Search for the cell housing the specified text and yield its (x, y) center coordinate. 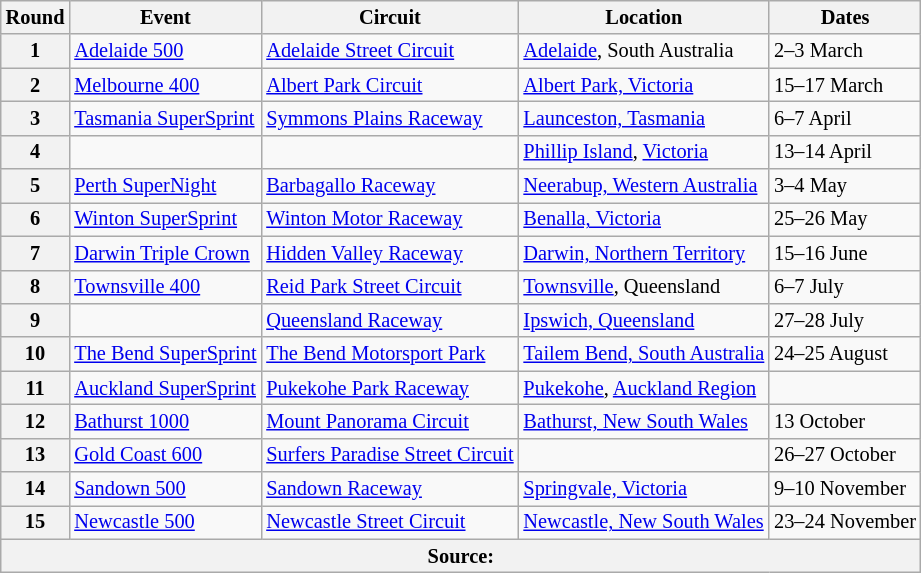
15 (36, 522)
Adelaide 500 (165, 51)
Reid Park Street Circuit (390, 287)
Neerabup, Western Australia (644, 186)
Round (36, 17)
Winton Motor Raceway (390, 219)
3 (36, 118)
13 October (845, 421)
7 (36, 253)
Darwin, Northern Territory (644, 253)
3–4 May (845, 186)
Symmons Plains Raceway (390, 118)
Ipswich, Queensland (644, 320)
24–25 August (845, 354)
13 (36, 455)
Townsville, Queensland (644, 287)
Source: (461, 556)
Surfers Paradise Street Circuit (390, 455)
Tasmania SuperSprint (165, 118)
Pukekohe, Auckland Region (644, 388)
The Bend Motorsport Park (390, 354)
Newcastle, New South Wales (644, 522)
4 (36, 152)
Darwin Triple Crown (165, 253)
Springvale, Victoria (644, 489)
Phillip Island, Victoria (644, 152)
Sandown Raceway (390, 489)
Perth SuperNight (165, 186)
9 (36, 320)
2 (36, 85)
Bathurst 1000 (165, 421)
Barbagallo Raceway (390, 186)
25–26 May (845, 219)
Winton SuperSprint (165, 219)
23–24 November (845, 522)
Circuit (390, 17)
The Bend SuperSprint (165, 354)
Auckland SuperSprint (165, 388)
15–16 June (845, 253)
15–17 March (845, 85)
13–14 April (845, 152)
Bathurst, New South Wales (644, 421)
6 (36, 219)
Adelaide, South Australia (644, 51)
Albert Park, Victoria (644, 85)
Townsville 400 (165, 287)
12 (36, 421)
Queensland Raceway (390, 320)
Tailem Bend, South Australia (644, 354)
11 (36, 388)
26–27 October (845, 455)
Mount Panorama Circuit (390, 421)
Gold Coast 600 (165, 455)
Pukekohe Park Raceway (390, 388)
14 (36, 489)
Benalla, Victoria (644, 219)
9–10 November (845, 489)
6–7 April (845, 118)
Newcastle 500 (165, 522)
Adelaide Street Circuit (390, 51)
5 (36, 186)
Newcastle Street Circuit (390, 522)
Dates (845, 17)
Sandown 500 (165, 489)
Event (165, 17)
6–7 July (845, 287)
10 (36, 354)
Hidden Valley Raceway (390, 253)
Launceston, Tasmania (644, 118)
Albert Park Circuit (390, 85)
Location (644, 17)
8 (36, 287)
1 (36, 51)
2–3 March (845, 51)
Melbourne 400 (165, 85)
27–28 July (845, 320)
